Pinpoint the cell where the given text exists, returning its [x, y] midpoint coordinate. 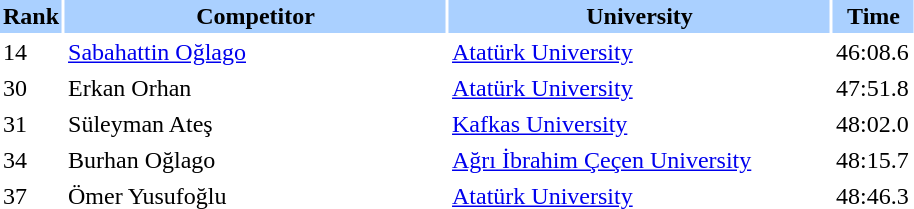
Kafkas University [640, 124]
48:02.0 [874, 124]
Competitor [256, 16]
Rank [31, 16]
Time [874, 16]
48:15.7 [874, 160]
Erkan Orhan [256, 88]
Süleyman Ateş [256, 124]
Burhan Oğlago [256, 160]
34 [31, 160]
University [640, 16]
46:08.6 [874, 52]
Ağrı İbrahim Çeçen University [640, 160]
Sabahattin Oğlago [256, 52]
30 [31, 88]
31 [31, 124]
47:51.8 [874, 88]
14 [31, 52]
